For the text-containing cell, return its midpoint in [X, Y] coordinate format. 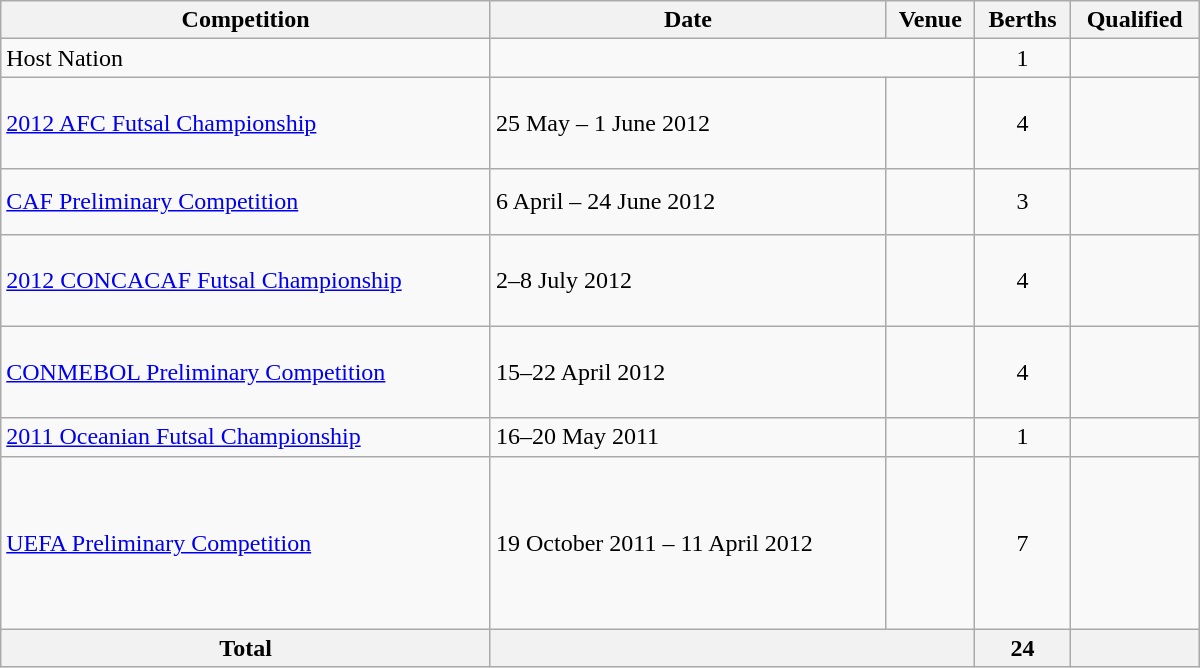
19 October 2011 – 11 April 2012 [688, 542]
CAF Preliminary Competition [246, 202]
3 [1022, 202]
Host Nation [246, 58]
25 May – 1 June 2012 [688, 123]
Total [246, 648]
24 [1022, 648]
UEFA Preliminary Competition [246, 542]
Berths [1022, 20]
7 [1022, 542]
2–8 July 2012 [688, 280]
2012 CONCACAF Futsal Championship [246, 280]
16–20 May 2011 [688, 437]
Qualified [1134, 20]
Competition [246, 20]
2011 Oceanian Futsal Championship [246, 437]
6 April – 24 June 2012 [688, 202]
Venue [930, 20]
15–22 April 2012 [688, 372]
2012 AFC Futsal Championship [246, 123]
Date [688, 20]
CONMEBOL Preliminary Competition [246, 372]
